Pinpoint the cell where the given text exists, returning its [x, y] midpoint coordinate. 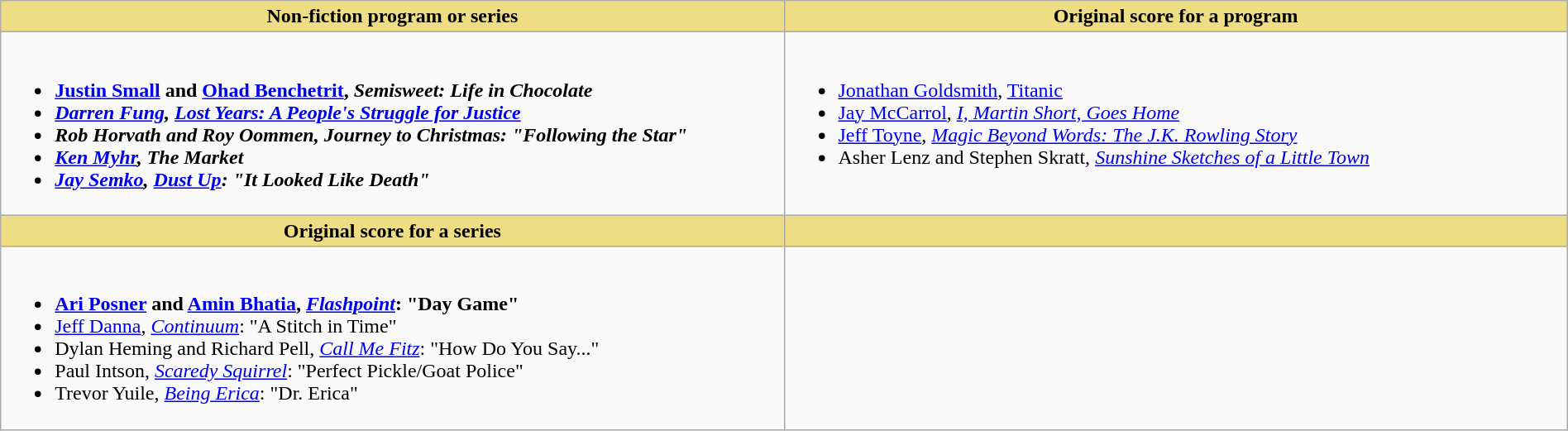
Original score for a program [1176, 17]
Non-fiction program or series [392, 17]
Original score for a series [392, 231]
